Output the [X, Y] coordinate of the center of the cell containing the given text.  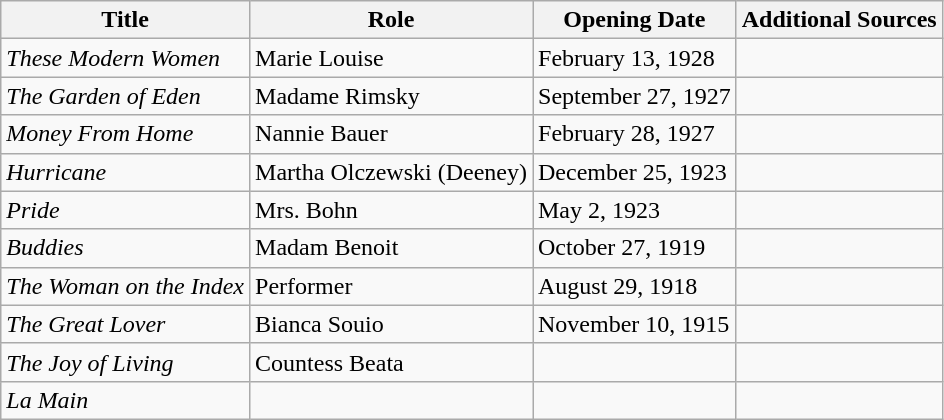
Nannie Bauer [392, 134]
La Main [126, 400]
Hurricane [126, 172]
February 13, 1928 [634, 58]
Additional Sources [839, 20]
Marie Louise [392, 58]
November 10, 1915 [634, 324]
Title [126, 20]
The Woman on the Index [126, 286]
Opening Date [634, 20]
Countess Beata [392, 362]
Martha Olczewski (Deeney) [392, 172]
September 27, 1927 [634, 96]
Role [392, 20]
Buddies [126, 248]
These Modern Women [126, 58]
The Garden of Eden [126, 96]
Money From Home [126, 134]
Madame Rimsky [392, 96]
August 29, 1918 [634, 286]
The Great Lover [126, 324]
Performer [392, 286]
Pride [126, 210]
Madam Benoit [392, 248]
October 27, 1919 [634, 248]
The Joy of Living [126, 362]
Bianca Souio [392, 324]
February 28, 1927 [634, 134]
May 2, 1923 [634, 210]
December 25, 1923 [634, 172]
Mrs. Bohn [392, 210]
